Find where the given text appears and provide that cell's center as [X, Y] coordinate. 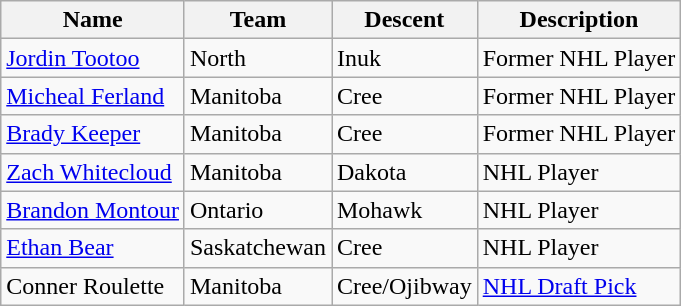
Descent [405, 20]
Brady Keeper [93, 134]
Cree/Ojibway [405, 286]
Micheal Ferland [93, 96]
Team [258, 20]
Jordin Tootoo [93, 58]
Description [578, 20]
Inuk [405, 58]
NHL Draft Pick [578, 286]
Mohawk [405, 210]
Zach Whitecloud [93, 172]
Ethan Bear [93, 248]
Name [93, 20]
Ontario [258, 210]
Brandon Montour [93, 210]
Conner Roulette [93, 286]
Dakota [405, 172]
Saskatchewan [258, 248]
North [258, 58]
